Output the [x, y] coordinate of the center of the cell containing the given text.  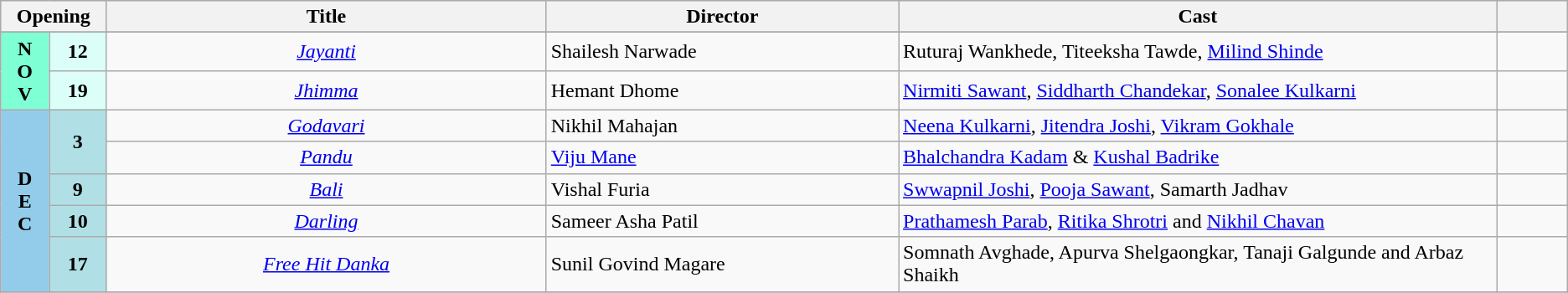
Neena Kulkarni, Jitendra Joshi, Vikram Gokhale [1198, 126]
3 [78, 141]
Bali [327, 189]
Jayanti [327, 52]
Somnath Avghade, Apurva Shelgaongkar, Tanaji Galgunde and Arbaz Shaikh [1198, 265]
Vishal Furia [722, 189]
Ruturaj Wankhede, Titeeksha Tawde, Milind Shinde [1198, 52]
Nikhil Mahajan [722, 126]
Bhalchandra Kadam & Kushal Badrike [1198, 157]
Sunil Govind Magare [722, 265]
Swwapnil Joshi, Pooja Sawant, Samarth Jadhav [1198, 189]
17 [78, 265]
Sameer Asha Patil [722, 221]
Free Hit Danka [327, 265]
19 [78, 90]
Pandu [327, 157]
Viju Mane [722, 157]
Cast [1198, 17]
Jhimma [327, 90]
9 [78, 189]
Opening [54, 17]
Darling [327, 221]
Prathamesh Parab, Ritika Shrotri and Nikhil Chavan [1198, 221]
12 [78, 52]
Director [722, 17]
Nirmiti Sawant, Siddharth Chandekar, Sonalee Kulkarni [1198, 90]
NOV [25, 71]
10 [78, 221]
Godavari [327, 126]
DEC [25, 201]
Shailesh Narwade [722, 52]
Hemant Dhome [722, 90]
Title [327, 17]
